Pinpoint the cell where the given text exists, returning its [x, y] midpoint coordinate. 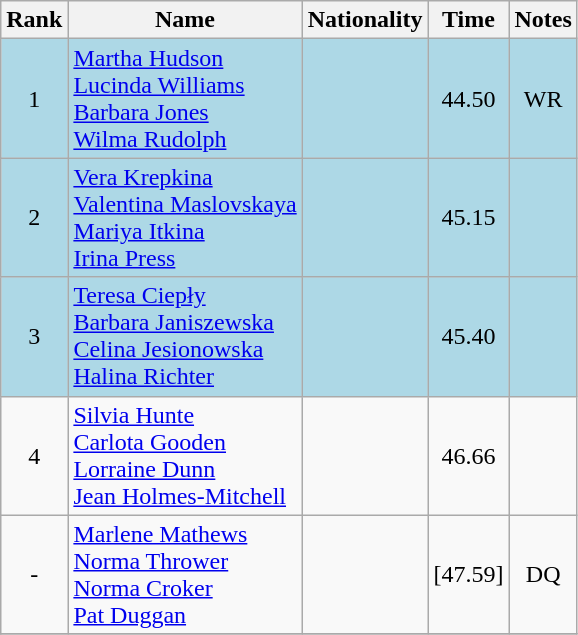
Silvia HunteCarlota GoodenLorraine DunnJean Holmes-Mitchell [185, 456]
- [34, 574]
Nationality [365, 20]
2 [34, 218]
WR [543, 98]
45.15 [468, 218]
Notes [543, 20]
Marlene MathewsNorma ThrowerNorma CrokerPat Duggan [185, 574]
1 [34, 98]
Vera KrepkinaValentina MaslovskayaMariya ItkinaIrina Press [185, 218]
46.66 [468, 456]
Time [468, 20]
Name [185, 20]
44.50 [468, 98]
[47.59] [468, 574]
Rank [34, 20]
Martha HudsonLucinda WilliamsBarbara JonesWilma Rudolph [185, 98]
DQ [543, 574]
4 [34, 456]
3 [34, 336]
Teresa CiepłyBarbara JaniszewskaCelina JesionowskaHalina Richter [185, 336]
45.40 [468, 336]
